Search for the cell housing the specified text and yield its (x, y) center coordinate. 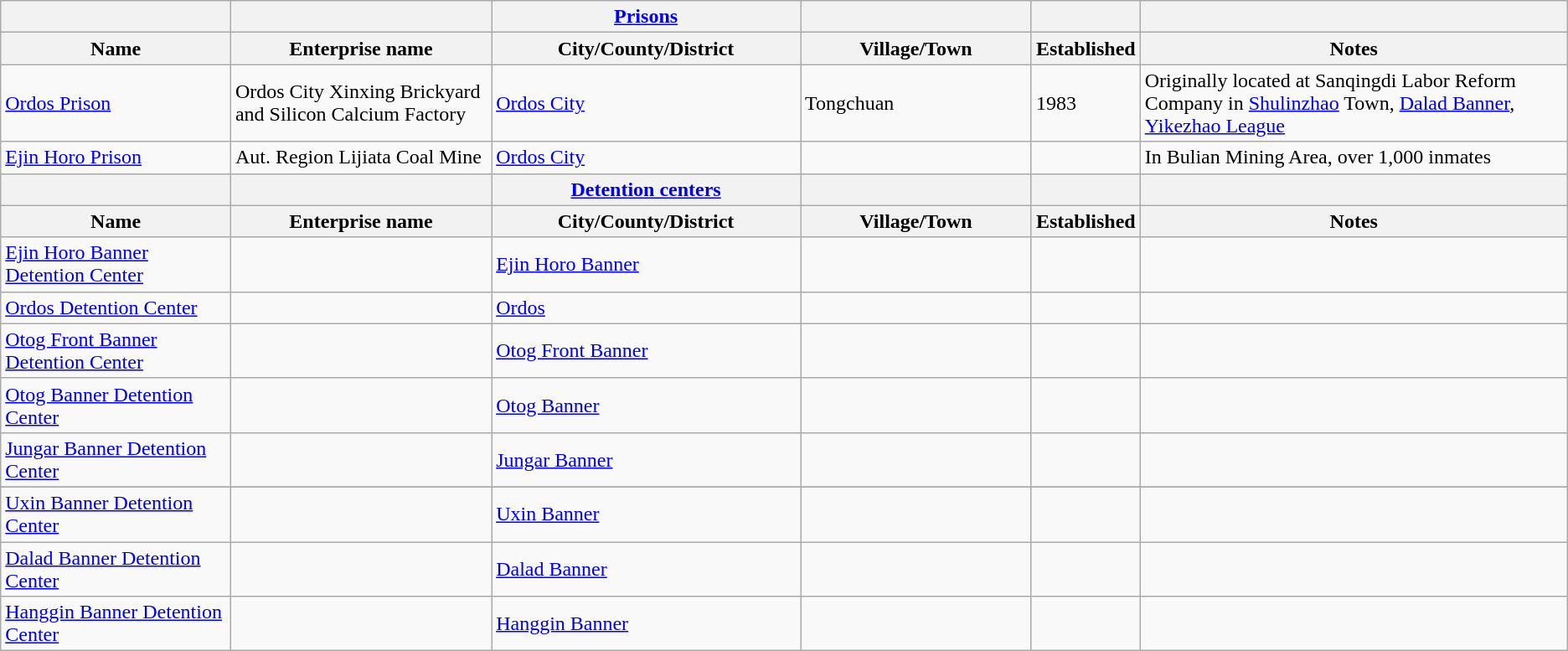
Hanggin Banner (647, 623)
In Bulian Mining Area, over 1,000 inmates (1354, 158)
Detention centers (647, 189)
Ejin Horo Banner Detention Center (116, 265)
Ordos City Xinxing Brickyard and Silicon Calcium Factory (360, 103)
Dalad Banner Detention Center (116, 568)
Ordos (647, 307)
Otog Front Banner (647, 350)
Tongchuan (916, 103)
Prisons (647, 17)
Ejin Horo Banner (647, 265)
Otog Banner Detention Center (116, 406)
Otog Banner (647, 406)
Jungar Banner Detention Center (116, 459)
Hanggin Banner Detention Center (116, 623)
Aut. Region Lijiata Coal Mine (360, 158)
Dalad Banner (647, 568)
1983 (1086, 103)
Originally located at Sanqingdi Labor Reform Company in Shulinzhao Town, Dalad Banner, Yikezhao League (1354, 103)
Ordos Prison (116, 103)
Uxin Banner (647, 514)
Ordos Detention Center (116, 307)
Otog Front Banner Detention Center (116, 350)
Ejin Horo Prison (116, 158)
Uxin Banner Detention Center (116, 514)
Jungar Banner (647, 459)
